Search for the cell housing the specified text and yield its [x, y] center coordinate. 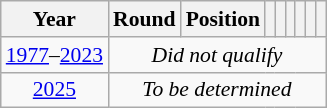
Position [223, 19]
Year [54, 19]
Round [144, 19]
To be determined [217, 90]
Did not qualify [217, 55]
2025 [54, 90]
1977–2023 [54, 55]
